Find where the given text appears and provide that cell's center as (x, y) coordinate. 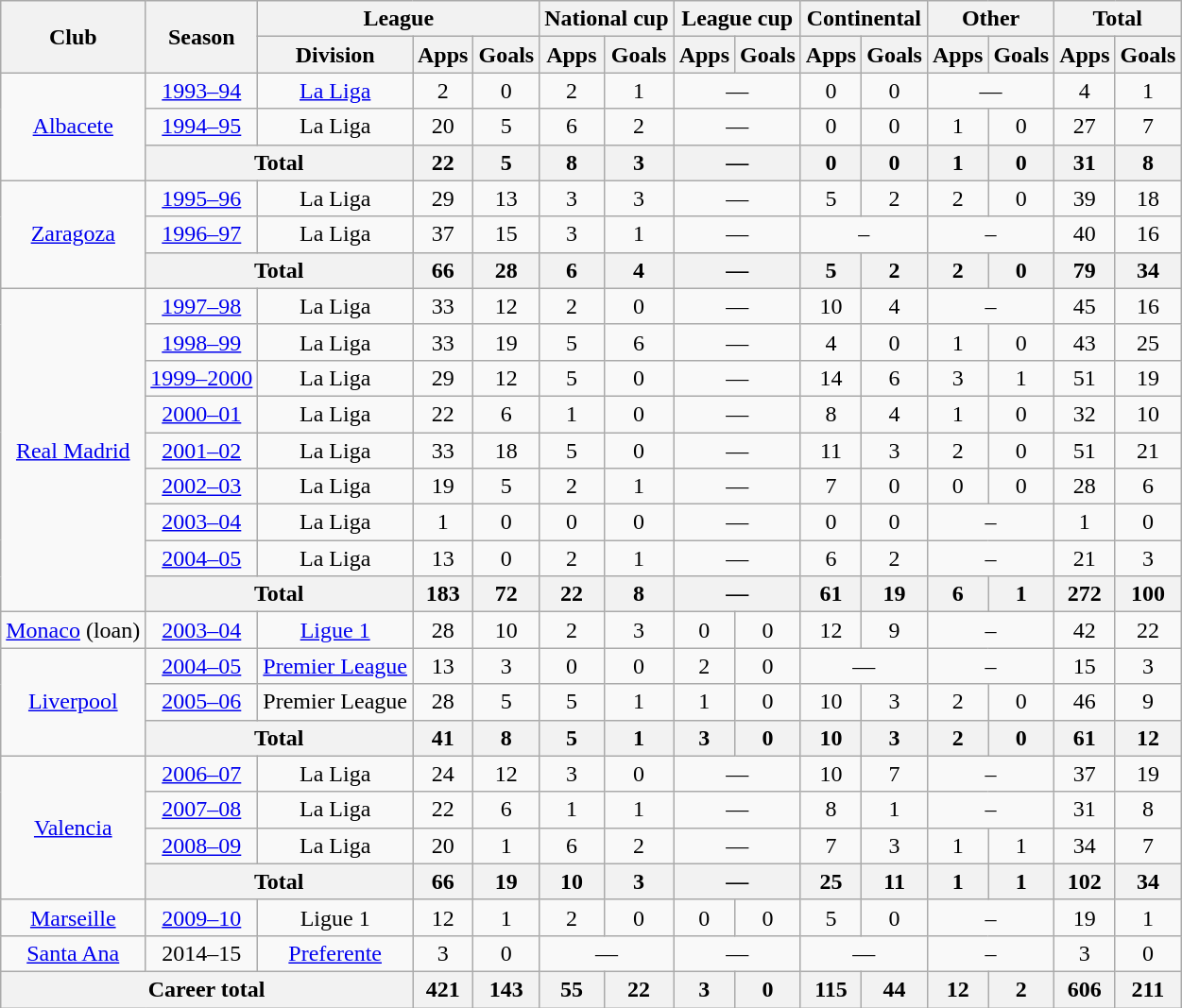
143 (506, 989)
32 (1085, 414)
Santa Ana (74, 953)
League cup (737, 19)
1994–95 (202, 127)
1999–2000 (202, 378)
40 (1085, 234)
Division (335, 55)
Marseille (74, 917)
Career total (207, 989)
1996–97 (202, 234)
1998–99 (202, 342)
46 (1085, 702)
Monaco (loan) (74, 630)
Valencia (74, 828)
2007–08 (202, 810)
League (399, 19)
Club (74, 37)
2006–07 (202, 774)
Preferente (335, 953)
2002–03 (202, 487)
2008–09 (202, 846)
1993–94 (202, 91)
606 (1085, 989)
39 (1085, 198)
2000–01 (202, 414)
45 (1085, 306)
102 (1085, 881)
41 (442, 738)
115 (831, 989)
44 (895, 989)
421 (442, 989)
Real Madrid (74, 450)
183 (442, 594)
1997–98 (202, 306)
Season (202, 37)
Continental (864, 19)
Albacete (74, 127)
Other (990, 19)
211 (1148, 989)
43 (1085, 342)
Zaragoza (74, 234)
72 (506, 594)
1995–96 (202, 198)
27 (1085, 127)
55 (572, 989)
2001–02 (202, 451)
100 (1148, 594)
42 (1085, 630)
2009–10 (202, 917)
24 (442, 774)
2014–15 (202, 953)
272 (1085, 594)
14 (831, 378)
National cup (607, 19)
2005–06 (202, 702)
79 (1085, 270)
Liverpool (74, 702)
